Return the (x, y) coordinate for the center point of the cell that contains the specified text.  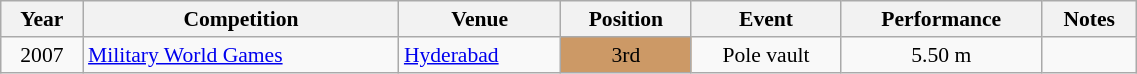
Position (626, 19)
Venue (480, 19)
3rd (626, 55)
Year (42, 19)
Pole vault (766, 55)
Hyderabad (480, 55)
Notes (1090, 19)
Performance (942, 19)
2007 (42, 55)
Event (766, 19)
5.50 m (942, 55)
Military World Games (241, 55)
Competition (241, 19)
